Pinpoint the cell where the given text exists, returning its (X, Y) midpoint coordinate. 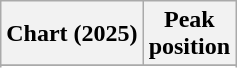
Chart (2025) (72, 34)
Peakposition (189, 34)
